Detect which cell encompasses the target text, then output its (x, y) center coordinate. 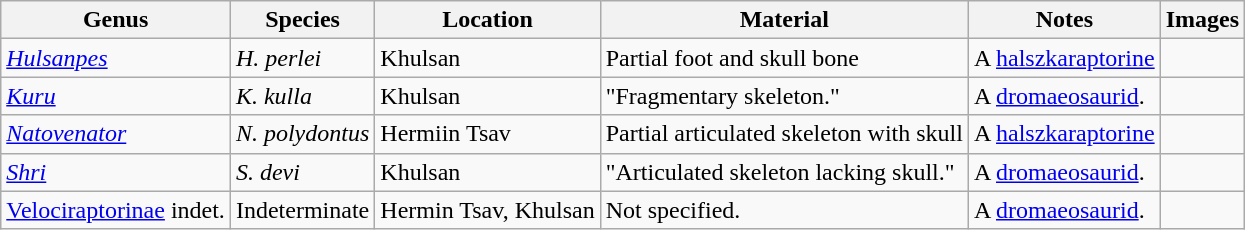
Hermiin Tsav (488, 134)
Not specified. (784, 210)
Genus (116, 20)
Hulsanpes (116, 58)
Partial articulated skeleton with skull (784, 134)
"Articulated skeleton lacking skull." (784, 172)
Shri (116, 172)
Species (302, 20)
Notes (1064, 20)
Partial foot and skull bone (784, 58)
Kuru (116, 96)
Natovenator (116, 134)
Indeterminate (302, 210)
Images (1202, 20)
K. kulla (302, 96)
S. devi (302, 172)
Velociraptorinae indet. (116, 210)
Location (488, 20)
N. polydontus (302, 134)
"Fragmentary skeleton." (784, 96)
Hermin Tsav, Khulsan (488, 210)
Material (784, 20)
H. perlei (302, 58)
